Search for the cell housing the specified text and yield its (X, Y) center coordinate. 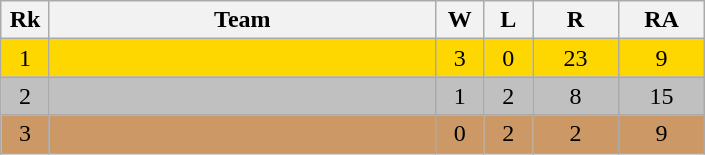
R (575, 20)
15 (662, 96)
Team (242, 20)
Rk (26, 20)
L (508, 20)
W (460, 20)
RA (662, 20)
23 (575, 58)
8 (575, 96)
